Return (X, Y) of the center of cell containing provided text 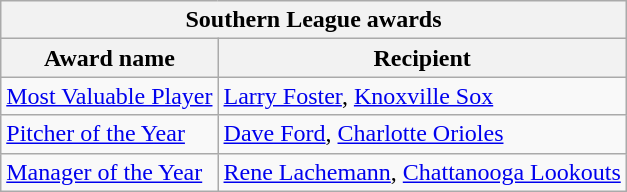
Pitcher of the Year (110, 134)
Rene Lachemann, Chattanooga Lookouts (422, 172)
Manager of the Year (110, 172)
Dave Ford, Charlotte Orioles (422, 134)
Larry Foster, Knoxville Sox (422, 96)
Southern League awards (314, 20)
Award name (110, 58)
Recipient (422, 58)
Most Valuable Player (110, 96)
